Pinpoint the cell where the given text exists, returning its [X, Y] midpoint coordinate. 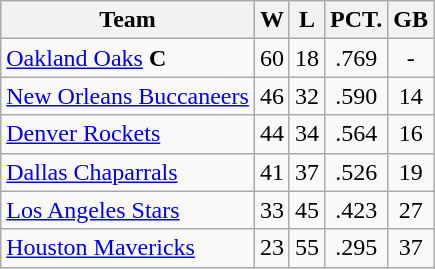
- [411, 58]
New Orleans Buccaneers [128, 96]
27 [411, 210]
41 [272, 172]
.769 [356, 58]
19 [411, 172]
PCT. [356, 20]
.526 [356, 172]
14 [411, 96]
23 [272, 248]
32 [306, 96]
L [306, 20]
Team [128, 20]
55 [306, 248]
.590 [356, 96]
Houston Mavericks [128, 248]
16 [411, 134]
Denver Rockets [128, 134]
44 [272, 134]
45 [306, 210]
46 [272, 96]
W [272, 20]
GB [411, 20]
18 [306, 58]
Dallas Chaparrals [128, 172]
33 [272, 210]
60 [272, 58]
Oakland Oaks C [128, 58]
.564 [356, 134]
34 [306, 134]
Los Angeles Stars [128, 210]
.423 [356, 210]
.295 [356, 248]
